Output the (X, Y) coordinate of the center of the cell containing the given text.  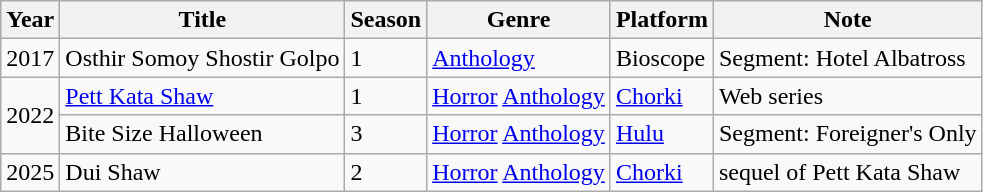
Osthir Somoy Shostir Golpo (202, 58)
sequel of Pett Kata Shaw (848, 172)
Pett Kata Shaw (202, 96)
Genre (519, 20)
2017 (30, 58)
Anthology (519, 58)
Bioscope (662, 58)
2022 (30, 115)
Web series (848, 96)
Year (30, 20)
Platform (662, 20)
Season (386, 20)
3 (386, 134)
2025 (30, 172)
Segment: Foreigner's Only (848, 134)
Dui Shaw (202, 172)
Bite Size Halloween (202, 134)
Segment: Hotel Albatross (848, 58)
Title (202, 20)
2 (386, 172)
Note (848, 20)
Hulu (662, 134)
